Extract the [x, y] coordinate from the center of the cell holding the provided text.  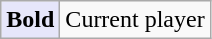
Bold [30, 20]
Current player [135, 20]
